Detect which cell encompasses the target text, then output its [x, y] center coordinate. 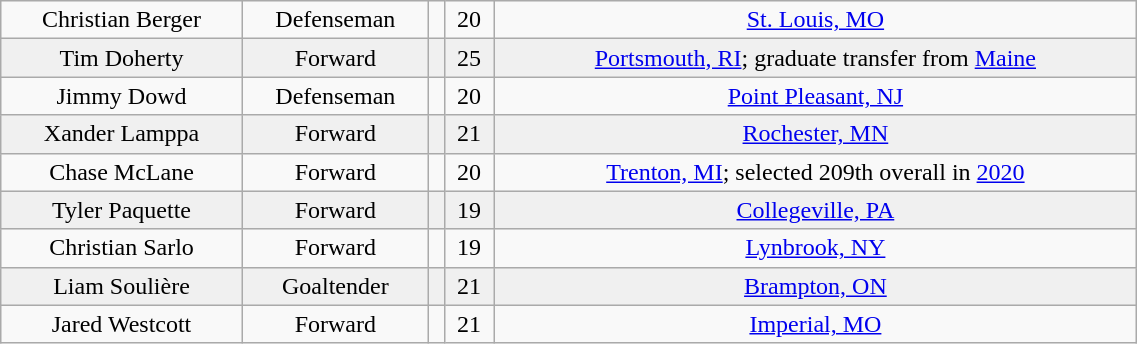
Chase McLane [122, 172]
Jimmy Dowd [122, 96]
Rochester, MN [816, 134]
Lynbrook, NY [816, 248]
Jared Westcott [122, 324]
Imperial, MO [816, 324]
Xander Lamppa [122, 134]
Portsmouth, RI; graduate transfer from Maine [816, 58]
Tim Doherty [122, 58]
Collegeville, PA [816, 210]
Point Pleasant, NJ [816, 96]
Liam Soulière [122, 286]
Trenton, MI; selected 209th overall in 2020 [816, 172]
Goaltender [335, 286]
Brampton, ON [816, 286]
Christian Berger [122, 20]
Tyler Paquette [122, 210]
St. Louis, MO [816, 20]
Christian Sarlo [122, 248]
25 [469, 58]
